Locate the cell with the specified text and output its (X, Y) center coordinate. 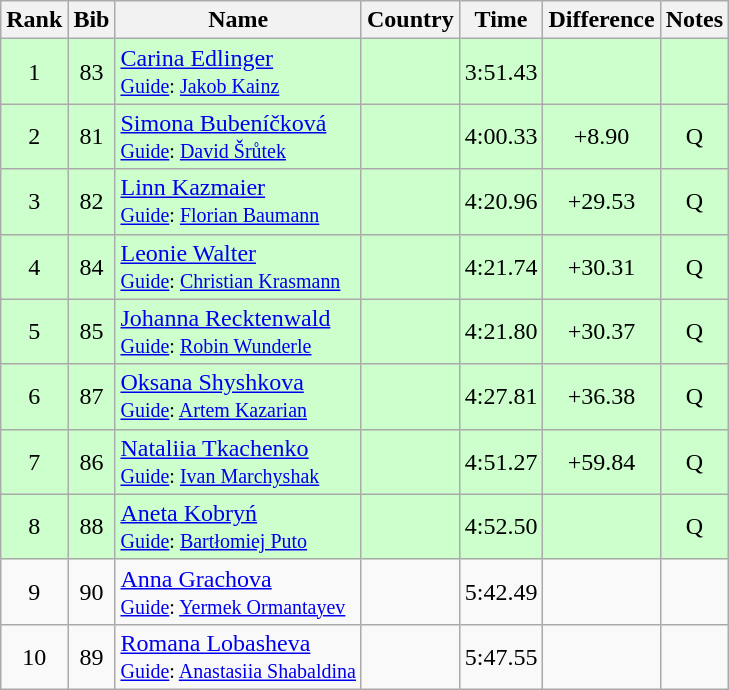
5:42.49 (501, 592)
4:20.96 (501, 202)
+59.84 (602, 462)
83 (92, 72)
Time (501, 20)
Leonie WalterGuide: Christian Krasmann (238, 266)
1 (34, 72)
Johanna RecktenwaldGuide: Robin Wunderle (238, 332)
84 (92, 266)
6 (34, 396)
Rank (34, 20)
Linn KazmaierGuide: Florian Baumann (238, 202)
82 (92, 202)
7 (34, 462)
+36.38 (602, 396)
86 (92, 462)
87 (92, 396)
4 (34, 266)
+30.31 (602, 266)
4:52.50 (501, 526)
Nataliia TkachenkoGuide: Ivan Marchyshak (238, 462)
+30.37 (602, 332)
89 (92, 656)
81 (92, 136)
Country (410, 20)
+29.53 (602, 202)
88 (92, 526)
Anna GrachovaGuide: Yermek Ormantayev (238, 592)
10 (34, 656)
4:21.80 (501, 332)
3 (34, 202)
4:00.33 (501, 136)
5:47.55 (501, 656)
85 (92, 332)
Simona BubeníčkováGuide: David Šrůtek (238, 136)
Difference (602, 20)
5 (34, 332)
90 (92, 592)
4:27.81 (501, 396)
Aneta KobryńGuide: Bartłomiej Puto (238, 526)
4:21.74 (501, 266)
Carina EdlingerGuide: Jakob Kainz (238, 72)
4:51.27 (501, 462)
Bib (92, 20)
Romana LobashevaGuide: Anastasiia Shabaldina (238, 656)
Oksana ShyshkovaGuide: Artem Kazarian (238, 396)
Name (238, 20)
+8.90 (602, 136)
Notes (694, 20)
2 (34, 136)
3:51.43 (501, 72)
8 (34, 526)
9 (34, 592)
